Pinpoint the cell where the given text exists, returning its [X, Y] midpoint coordinate. 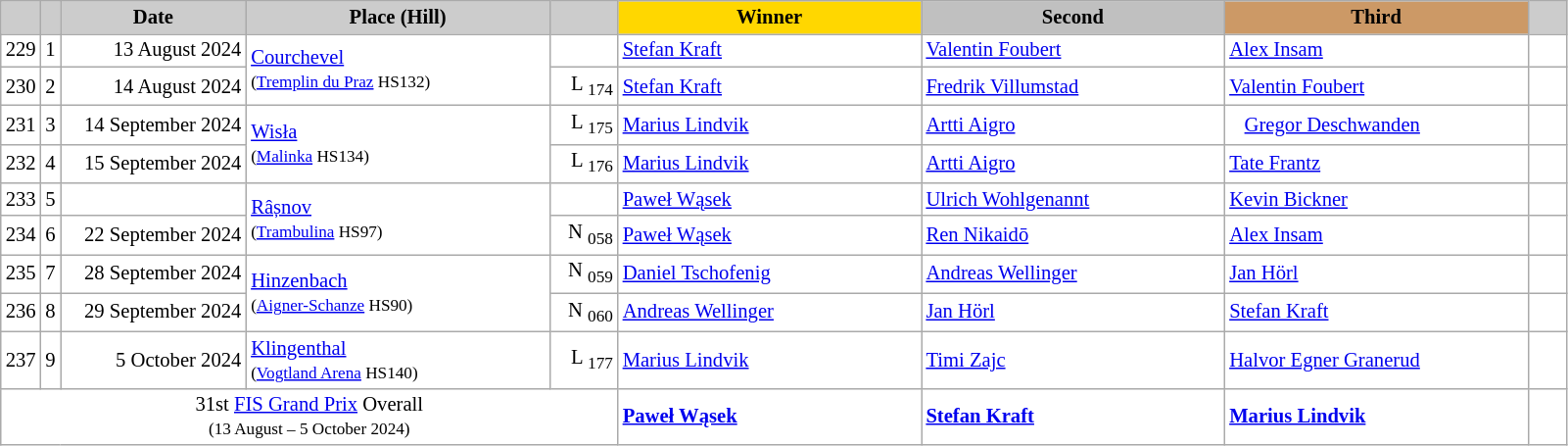
15 September 2024 [154, 163]
6 [50, 235]
29 September 2024 [154, 312]
230 [22, 86]
234 [22, 235]
8 [50, 312]
Date [154, 17]
232 [22, 163]
235 [22, 273]
236 [22, 312]
237 [22, 360]
28 September 2024 [154, 273]
Courchevel(Tremplin du Praz HS132) [398, 69]
7 [50, 273]
2 [50, 86]
L 174 [584, 86]
5 October 2024 [154, 360]
Third [1376, 17]
5 [50, 199]
L 177 [584, 360]
22 September 2024 [154, 235]
Timi Zajc [1072, 360]
233 [22, 199]
Ulrich Wohlgenannt [1072, 199]
Klingenthal(Vogtland Arena HS140) [398, 360]
Second [1072, 17]
Wisła(Malinka HS134) [398, 143]
4 [50, 163]
L 175 [584, 124]
Râșnov(Trambulina HS97) [398, 218]
N 060 [584, 312]
231 [22, 124]
Tate Frantz [1376, 163]
3 [50, 124]
Ren Nikaidō [1072, 235]
Place (Hill) [398, 17]
229 [22, 50]
Winner [770, 17]
1 [50, 50]
31st FIS Grand Prix Overall(13 August – 5 October 2024) [309, 417]
9 [50, 360]
Gregor Deschwanden [1376, 124]
Daniel Tschofenig [770, 273]
Kevin Bickner [1376, 199]
Halvor Egner Granerud [1376, 360]
14 August 2024 [154, 86]
13 August 2024 [154, 50]
14 September 2024 [154, 124]
N 059 [584, 273]
N 058 [584, 235]
Fredrik Villumstad [1072, 86]
L 176 [584, 163]
Hinzenbach(Aigner-Schanze HS90) [398, 292]
